Locate the cell with the specified text and output its (x, y) center coordinate. 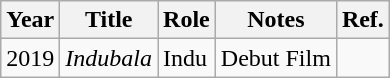
Ref. (362, 20)
Indu (187, 58)
Title (109, 20)
Debut Film (276, 58)
Indubala (109, 58)
Notes (276, 20)
Role (187, 20)
Year (30, 20)
2019 (30, 58)
